Identify which cell holds the provided text, then report its [X, Y] central coordinate. 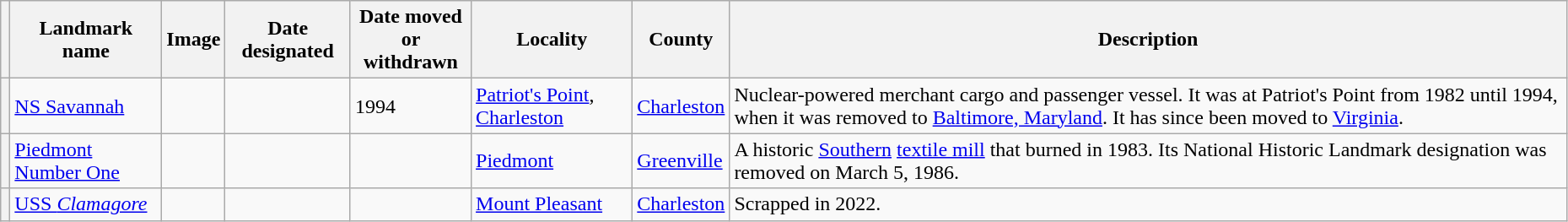
County [682, 40]
Scrapped in 2022. [1148, 204]
Mount Pleasant [552, 204]
Description [1148, 40]
Image [194, 40]
Greenville [682, 160]
Piedmont Number One [86, 160]
Piedmont [552, 160]
Date designated [288, 40]
NS Savannah [86, 106]
A historic Southern textile mill that burned in 1983. Its National Historic Landmark designation was removed on March 5, 1986. [1148, 160]
USS Clamagore [86, 204]
Landmark name [86, 40]
1994 [410, 106]
Locality [552, 40]
Date moved orwithdrawn [410, 40]
Patriot's Point, Charleston [552, 106]
